Search for the cell housing the specified text and yield its [x, y] center coordinate. 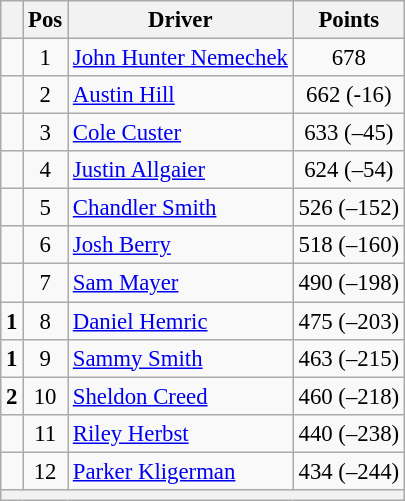
Points [348, 20]
440 (–238) [348, 433]
Josh Berry [181, 245]
434 (–244) [348, 471]
490 (–198) [348, 283]
Driver [181, 20]
518 (–160) [348, 245]
633 (–45) [348, 133]
475 (–203) [348, 321]
Riley Herbst [181, 433]
Sammy Smith [181, 358]
Cole Custer [181, 133]
6 [46, 245]
Sam Mayer [181, 283]
8 [46, 321]
5 [46, 208]
678 [348, 58]
4 [46, 170]
Daniel Hemric [181, 321]
624 (–54) [348, 170]
John Hunter Nemechek [181, 58]
10 [46, 396]
Austin Hill [181, 95]
Chandler Smith [181, 208]
Sheldon Creed [181, 396]
460 (–218) [348, 396]
7 [46, 283]
Parker Kligerman [181, 471]
Pos [46, 20]
9 [46, 358]
662 (-16) [348, 95]
12 [46, 471]
463 (–215) [348, 358]
526 (–152) [348, 208]
11 [46, 433]
3 [46, 133]
Justin Allgaier [181, 170]
